Detect which cell encompasses the target text, then output its (X, Y) center coordinate. 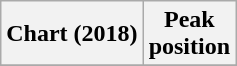
Peakposition (189, 34)
Chart (2018) (72, 34)
